Provide the [x, y] coordinate of the cell's center where the given text is located.  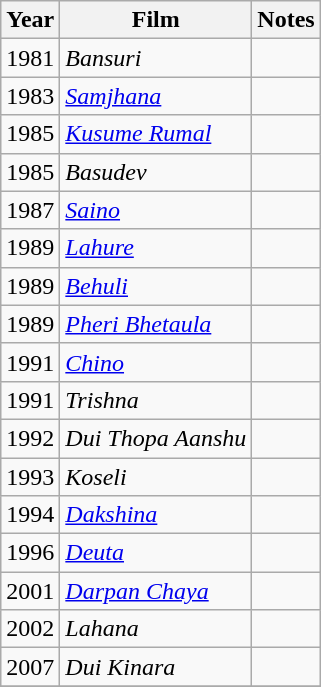
1996 [30, 553]
Film [156, 20]
Behuli [156, 286]
Trishna [156, 400]
2002 [30, 629]
Koseli [156, 477]
Darpan Chaya [156, 591]
Deuta [156, 553]
Lahure [156, 248]
2007 [30, 667]
1983 [30, 96]
1993 [30, 477]
1981 [30, 58]
Notes [286, 20]
Dakshina [156, 515]
1994 [30, 515]
2001 [30, 591]
Pheri Bhetaula [156, 324]
Year [30, 20]
Chino [156, 362]
Kusume Rumal [156, 134]
Dui Thopa Aanshu [156, 438]
1992 [30, 438]
Saino [156, 210]
Lahana [156, 629]
Basudev [156, 172]
Dui Kinara [156, 667]
Bansuri [156, 58]
Samjhana [156, 96]
1987 [30, 210]
